Capture the cell that displays the provided text and extract its [x, y] central coordinate. 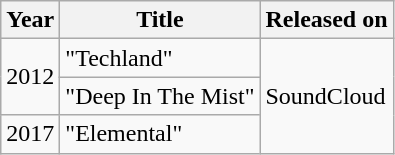
Released on [326, 20]
2012 [30, 77]
2017 [30, 134]
"Techland" [160, 58]
"Elemental" [160, 134]
"Deep In The Mist" [160, 96]
Title [160, 20]
SoundCloud [326, 96]
Year [30, 20]
